For the text-containing cell, return its midpoint in (x, y) coordinate format. 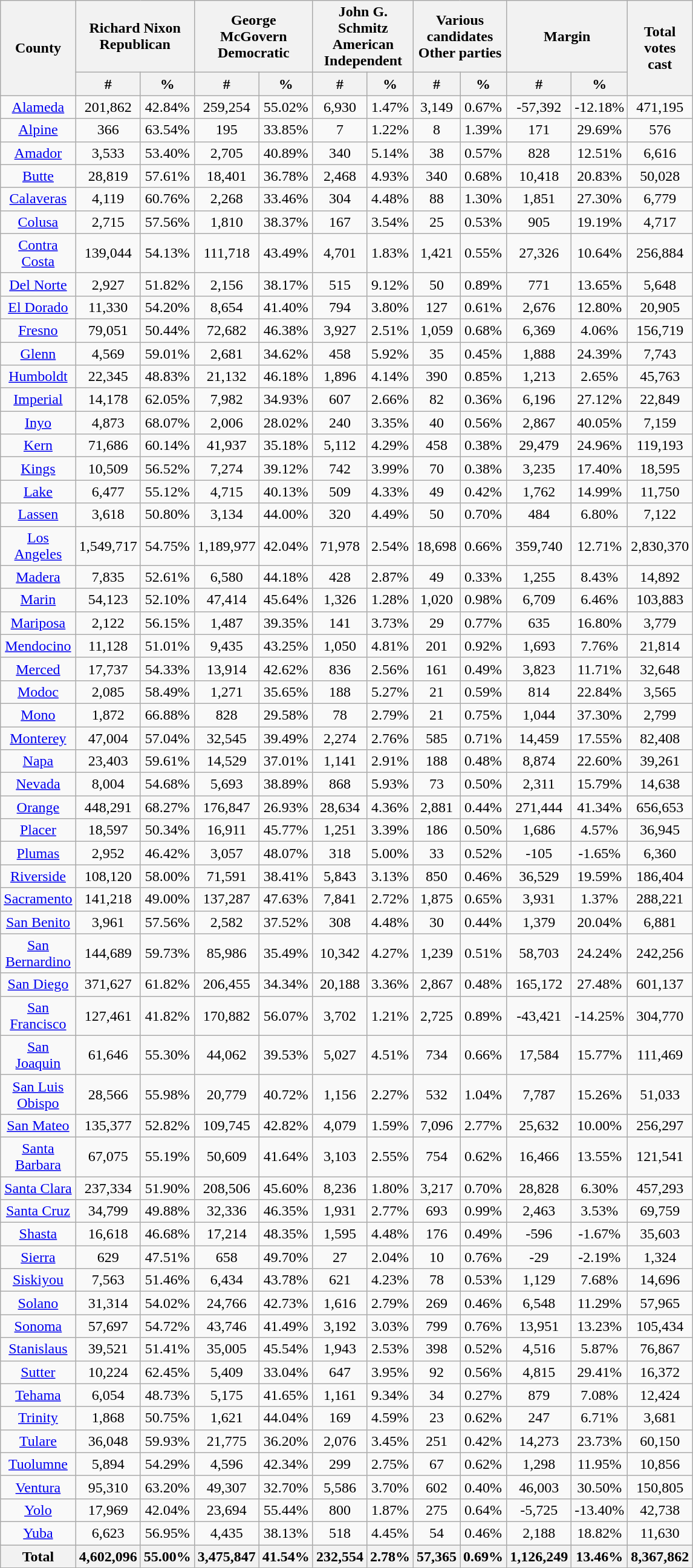
35 (437, 354)
54.02% (167, 1303)
251 (437, 1441)
6.30% (600, 1188)
1.80% (389, 1188)
2,006 (226, 423)
5,693 (226, 784)
1.47% (389, 107)
171 (539, 130)
28.02% (285, 423)
5,586 (340, 1487)
7.68% (600, 1280)
2,085 (108, 692)
2,676 (539, 307)
Ventura (38, 1487)
45,763 (660, 377)
Los Angeles (38, 545)
57.61% (167, 176)
3.95% (389, 1372)
16,618 (108, 1234)
7.08% (600, 1395)
3,235 (539, 469)
41,937 (226, 446)
58,703 (539, 953)
46.18% (285, 377)
49,307 (226, 1487)
201,862 (108, 107)
1,868 (108, 1418)
70 (437, 469)
59.01% (167, 354)
167 (340, 222)
6,616 (660, 153)
Mono (38, 715)
0.71% (484, 738)
0.27% (484, 1395)
56.15% (167, 623)
206,455 (226, 984)
Inyo (38, 423)
29.69% (600, 130)
390 (437, 377)
10.64% (600, 253)
51.46% (167, 1280)
38 (437, 153)
24.39% (600, 354)
2.75% (389, 1464)
Siskiyou (38, 1280)
22.84% (600, 692)
3.73% (389, 623)
1,693 (539, 646)
10 (437, 1257)
41.54% (285, 1556)
2,881 (437, 807)
76,867 (660, 1349)
14,529 (226, 761)
27 (340, 1257)
42.84% (167, 107)
54 (437, 1533)
55.98% (167, 1095)
55.00% (167, 1556)
45.60% (285, 1188)
8,004 (108, 784)
23.73% (600, 1441)
San Mateo (38, 1125)
320 (340, 515)
36,529 (539, 876)
51,033 (660, 1095)
34.62% (285, 354)
63.54% (167, 130)
85,986 (226, 953)
79,051 (108, 330)
29,479 (539, 446)
16,372 (660, 1372)
Orange (38, 807)
11,330 (108, 307)
1,810 (226, 222)
7,159 (660, 423)
38.37% (285, 222)
Kings (38, 469)
San Joaquin (38, 1055)
4.27% (389, 953)
2.66% (389, 400)
Amador (38, 153)
Merced (38, 669)
308 (340, 922)
1,324 (660, 1257)
-2.19% (600, 1257)
57,965 (660, 1303)
868 (340, 784)
127,461 (108, 1016)
42.82% (285, 1125)
Mendocino (38, 646)
38.13% (285, 1533)
43.49% (285, 253)
186,404 (660, 876)
0.40% (484, 1487)
2.51% (389, 330)
51.01% (167, 646)
3,475,847 (226, 1556)
457,293 (660, 1188)
18,401 (226, 176)
2,268 (226, 199)
44,062 (226, 1055)
5,409 (226, 1372)
359,740 (539, 545)
141 (340, 623)
Contra Costa (38, 253)
1,298 (539, 1464)
150,805 (660, 1487)
7,122 (660, 515)
29.58% (285, 715)
208,506 (226, 1188)
1,044 (539, 715)
156,719 (660, 330)
14,273 (539, 1441)
Plumas (38, 853)
4.45% (389, 1533)
Tuolumne (38, 1464)
794 (340, 307)
275 (437, 1510)
Kern (38, 446)
57.04% (167, 738)
0.51% (484, 953)
2,156 (226, 284)
20.04% (600, 922)
35,603 (660, 1234)
232,554 (340, 1556)
16,466 (539, 1156)
48.07% (285, 853)
36.20% (285, 1441)
2,311 (539, 784)
1,943 (340, 1349)
515 (340, 284)
8,654 (226, 307)
36,945 (660, 830)
201 (437, 646)
48.35% (285, 1234)
484 (539, 515)
Nevada (38, 784)
Sutter (38, 1372)
47,414 (226, 600)
2,274 (340, 738)
16.80% (600, 623)
6,477 (108, 492)
46,003 (539, 1487)
18,597 (108, 830)
36,048 (108, 1441)
1,487 (226, 623)
1,875 (437, 899)
621 (340, 1280)
1.21% (389, 1016)
3,961 (108, 922)
771 (539, 284)
0.69% (484, 1556)
105,434 (660, 1326)
4,435 (226, 1533)
0.98% (484, 600)
Sacramento (38, 899)
176 (437, 1234)
7.76% (600, 646)
40.05% (600, 423)
137,287 (226, 899)
Imperial (38, 400)
41.82% (167, 1016)
47,004 (108, 738)
0.64% (484, 1510)
Fresno (38, 330)
35.65% (285, 692)
39.35% (285, 623)
33.46% (285, 199)
52.82% (167, 1125)
0.67% (484, 107)
56.07% (285, 1016)
20,905 (660, 307)
0.59% (484, 692)
4.81% (389, 646)
6,881 (660, 922)
13.65% (600, 284)
2,705 (226, 153)
6,930 (340, 107)
32,545 (226, 738)
139,044 (108, 253)
11,750 (660, 492)
1,161 (340, 1395)
57,365 (437, 1556)
71,686 (108, 446)
50.75% (167, 1418)
170,882 (226, 1016)
14,892 (660, 577)
14.99% (600, 492)
51.82% (167, 284)
10,224 (108, 1372)
Margin (567, 36)
111,469 (660, 1055)
119,193 (660, 446)
2,463 (539, 1211)
6,548 (539, 1303)
161 (437, 669)
7,835 (108, 577)
Colusa (38, 222)
1.59% (389, 1125)
34 (437, 1395)
299 (340, 1464)
45.64% (285, 600)
13.23% (600, 1326)
37.30% (600, 715)
-13.40% (600, 1510)
-105 (539, 853)
8,874 (539, 761)
271,444 (539, 807)
29.41% (600, 1372)
1,549,717 (108, 545)
42.62% (285, 669)
247 (539, 1418)
Del Norte (38, 284)
3,779 (660, 623)
28,819 (108, 176)
0.99% (484, 1211)
141,218 (108, 899)
59.73% (167, 953)
1,126,249 (539, 1556)
15.79% (600, 784)
49.88% (167, 1211)
25 (437, 222)
635 (539, 623)
10.00% (600, 1125)
3.80% (389, 307)
55.19% (167, 1156)
7,982 (226, 400)
2,076 (340, 1441)
52.61% (167, 577)
3,103 (340, 1156)
Madera (38, 577)
28,828 (539, 1188)
1.30% (484, 199)
49.70% (285, 1257)
2.56% (389, 669)
754 (437, 1156)
68.27% (167, 807)
41.65% (285, 1395)
54.68% (167, 784)
Total (38, 1556)
92 (437, 1372)
2.65% (600, 377)
4,873 (108, 423)
109,745 (226, 1125)
73 (437, 784)
2.55% (389, 1156)
0.55% (484, 253)
55.30% (167, 1055)
656,653 (660, 807)
9,435 (226, 646)
Yuba (38, 1533)
4.23% (389, 1280)
3,618 (108, 515)
1,059 (437, 330)
1.87% (389, 1510)
Butte (38, 176)
27.30% (600, 199)
5,027 (340, 1055)
5.92% (389, 354)
3.03% (389, 1326)
3,702 (340, 1016)
11.95% (600, 1464)
0.92% (484, 646)
John G. SchmitzAmerican Independent (363, 36)
7,787 (539, 1095)
27.12% (600, 400)
1,595 (340, 1234)
-5,725 (539, 1510)
9.12% (389, 284)
29 (437, 623)
58.00% (167, 876)
4.33% (389, 492)
55.44% (285, 1510)
6,054 (108, 1395)
34.93% (285, 400)
50.44% (167, 330)
San Bernardino (38, 953)
30 (437, 922)
1,255 (539, 577)
26.93% (285, 807)
3,192 (340, 1326)
Lake (38, 492)
2,122 (108, 623)
1,189,977 (226, 545)
71,978 (340, 545)
4.36% (389, 807)
7,743 (660, 354)
21,814 (660, 646)
54.72% (167, 1326)
San Francisco (38, 1016)
San Diego (38, 984)
44.00% (285, 515)
24,766 (226, 1303)
41.64% (285, 1156)
66.88% (167, 715)
12.71% (600, 545)
50.34% (167, 830)
Marin (38, 600)
5,112 (340, 446)
1,050 (340, 646)
34.34% (285, 984)
61.82% (167, 984)
-12.18% (600, 107)
14,696 (660, 1280)
42,738 (660, 1510)
17,969 (108, 1510)
Shasta (38, 1234)
44.18% (285, 577)
Calaveras (38, 199)
4,079 (340, 1125)
43,746 (226, 1326)
15.77% (600, 1055)
3,149 (437, 107)
50.80% (167, 515)
57,697 (108, 1326)
62.45% (167, 1372)
2,681 (226, 354)
El Dorado (38, 307)
60.14% (167, 446)
3.54% (389, 222)
1,379 (539, 922)
22,345 (108, 377)
46.68% (167, 1234)
14,178 (108, 400)
3.36% (389, 984)
532 (437, 1095)
5,648 (660, 284)
Napa (38, 761)
7,563 (108, 1280)
165,172 (539, 984)
0.36% (484, 400)
5,175 (226, 1395)
2.54% (389, 545)
6,196 (539, 400)
1,851 (539, 199)
3,057 (226, 853)
14,638 (660, 784)
2.87% (389, 577)
33.04% (285, 1372)
576 (660, 130)
1,421 (437, 253)
169 (340, 1418)
7,096 (437, 1125)
135,377 (108, 1125)
23,694 (226, 1510)
33.85% (285, 130)
39.49% (285, 738)
10,856 (660, 1464)
471,195 (660, 107)
17,214 (226, 1234)
59.61% (167, 761)
68.07% (167, 423)
3.53% (600, 1211)
1,872 (108, 715)
49.00% (167, 899)
50,609 (226, 1156)
41.49% (285, 1326)
23 (437, 1418)
6,360 (660, 853)
15.26% (600, 1095)
San Luis Obispo (38, 1095)
56.95% (167, 1533)
4.06% (600, 330)
22,849 (660, 400)
63.20% (167, 1487)
41.34% (600, 807)
6,779 (660, 199)
48.73% (167, 1395)
11,128 (108, 646)
88 (437, 199)
2.27% (389, 1095)
6.46% (600, 600)
22.60% (600, 761)
11.29% (600, 1303)
3,927 (340, 330)
35.18% (285, 446)
Placer (38, 830)
41.40% (285, 307)
6,623 (108, 1533)
55.12% (167, 492)
Humboldt (38, 377)
69,759 (660, 1211)
0.65% (484, 899)
1,326 (340, 600)
1,141 (340, 761)
2,799 (660, 715)
Sierra (38, 1257)
1,020 (437, 600)
3,931 (539, 899)
61,646 (108, 1055)
46.38% (285, 330)
42.34% (285, 1464)
6,709 (539, 600)
1.37% (600, 899)
366 (108, 130)
6.80% (600, 515)
45.54% (285, 1349)
67,075 (108, 1156)
4.59% (389, 1418)
11,630 (660, 1533)
742 (340, 469)
0.57% (484, 153)
54.20% (167, 307)
12,424 (660, 1395)
40 (437, 423)
33 (437, 853)
67 (437, 1464)
28,634 (340, 807)
45.77% (285, 830)
Santa Cruz (38, 1211)
836 (340, 669)
Yolo (38, 1510)
240 (340, 423)
428 (340, 577)
0.61% (484, 307)
Alameda (38, 107)
13,914 (226, 669)
Alpine (38, 130)
269 (437, 1303)
1,621 (226, 1418)
3,681 (660, 1418)
32,336 (226, 1211)
3.99% (389, 469)
Glenn (38, 354)
-1.65% (600, 853)
4.57% (600, 830)
12.51% (600, 153)
2.78% (389, 1556)
55.02% (285, 107)
21,132 (226, 377)
-14.25% (600, 1016)
7,841 (340, 899)
82 (437, 400)
256,297 (660, 1125)
38.89% (285, 784)
21,775 (226, 1441)
51.90% (167, 1188)
800 (340, 1510)
629 (108, 1257)
2.91% (389, 761)
1.04% (484, 1095)
1,213 (539, 377)
8,236 (340, 1188)
2,927 (108, 284)
4,602,096 (108, 1556)
509 (340, 492)
5.87% (600, 1349)
1,931 (340, 1211)
4,596 (226, 1464)
2.53% (389, 1349)
2,725 (437, 1016)
19.19% (600, 222)
17.55% (600, 738)
1,156 (340, 1095)
186 (437, 830)
304,770 (660, 1016)
237,334 (108, 1188)
103,883 (660, 600)
879 (539, 1395)
54.33% (167, 669)
693 (437, 1211)
3.35% (389, 423)
1,239 (437, 953)
1,251 (340, 830)
38.41% (285, 876)
17,584 (539, 1055)
13.55% (600, 1156)
2.04% (389, 1257)
1.28% (389, 600)
38.17% (285, 284)
54,123 (108, 600)
71,591 (226, 876)
51.41% (167, 1349)
1.22% (389, 130)
2.72% (389, 899)
318 (340, 853)
Lassen (38, 515)
1,762 (539, 492)
3,533 (108, 153)
43.78% (285, 1280)
0.33% (484, 577)
3,134 (226, 515)
17,737 (108, 669)
Richard NixonRepublican (135, 36)
25,632 (539, 1125)
6,434 (226, 1280)
0.75% (484, 715)
6.71% (600, 1418)
2,582 (226, 922)
127 (437, 307)
121,541 (660, 1156)
14,459 (539, 738)
-29 (539, 1257)
6,369 (539, 330)
37.52% (285, 922)
144,689 (108, 953)
Tehama (38, 1395)
82,408 (660, 738)
Santa Clara (38, 1188)
3.45% (389, 1441)
4,569 (108, 354)
10,342 (340, 953)
5,894 (108, 1464)
Stanislaus (38, 1349)
54.13% (167, 253)
8 (437, 130)
13,951 (539, 1326)
28,566 (108, 1095)
7 (340, 130)
30.50% (600, 1487)
195 (226, 130)
32.70% (285, 1487)
40.72% (285, 1095)
Mariposa (38, 623)
1,686 (539, 830)
-57,392 (539, 107)
5.14% (389, 153)
27,326 (539, 253)
18,595 (660, 469)
39,521 (108, 1349)
905 (539, 222)
-1.67% (600, 1234)
799 (437, 1326)
12.80% (600, 307)
39,261 (660, 761)
24.96% (600, 446)
20.83% (600, 176)
602 (437, 1487)
35.49% (285, 953)
850 (437, 876)
5.93% (389, 784)
18.82% (600, 1533)
18,698 (437, 545)
448,291 (108, 807)
37.01% (285, 761)
Trinity (38, 1418)
39.12% (285, 469)
20,779 (226, 1095)
0.85% (484, 377)
47.51% (167, 1257)
44.04% (285, 1418)
0.45% (484, 354)
53.40% (167, 153)
Sonoma (38, 1326)
647 (340, 1372)
Tulare (38, 1441)
23,403 (108, 761)
607 (340, 400)
304 (340, 199)
518 (340, 1533)
3,823 (539, 669)
10,418 (539, 176)
288,221 (660, 899)
13.46% (600, 1556)
2,830,370 (660, 545)
601,137 (660, 984)
40.89% (285, 153)
3.70% (389, 1487)
72,682 (226, 330)
58.49% (167, 692)
59.93% (167, 1441)
585 (437, 738)
54.75% (167, 545)
56.52% (167, 469)
-596 (539, 1234)
1,888 (539, 354)
43.25% (285, 646)
48.83% (167, 377)
658 (226, 1257)
17.40% (600, 469)
-43,421 (539, 1016)
62.05% (167, 400)
4,119 (108, 199)
46.42% (167, 853)
242,256 (660, 953)
4,516 (539, 1349)
3.39% (389, 830)
108,120 (108, 876)
734 (437, 1055)
4,815 (539, 1372)
Various candidatesOther parties (460, 36)
4.14% (389, 377)
34,799 (108, 1211)
1,616 (340, 1303)
Riverside (38, 876)
Monterey (38, 738)
95,310 (108, 1487)
47.63% (285, 899)
3.13% (389, 876)
2,715 (108, 222)
4,701 (340, 253)
36.78% (285, 176)
6,580 (226, 577)
8.43% (600, 577)
3,565 (660, 692)
2.76% (389, 738)
George McGovernDemocratic (253, 36)
39.53% (285, 1055)
111,718 (226, 253)
259,254 (226, 107)
50,028 (660, 176)
7,274 (226, 469)
42.73% (285, 1303)
398 (437, 1349)
32,648 (660, 669)
11.71% (600, 669)
19.59% (600, 876)
46.35% (285, 1211)
4.93% (389, 176)
8,367,862 (660, 1556)
Solano (38, 1303)
1,129 (539, 1280)
24.24% (600, 953)
5.00% (389, 853)
176,847 (226, 807)
4.51% (389, 1055)
16,911 (226, 830)
County (38, 48)
5,843 (340, 876)
Modoc (38, 692)
60,150 (660, 1441)
2,468 (340, 176)
27.48% (600, 984)
2,952 (108, 853)
35,005 (226, 1349)
4.29% (389, 446)
31,314 (108, 1303)
1,271 (226, 692)
814 (539, 692)
371,627 (108, 984)
San Benito (38, 922)
2,188 (539, 1533)
Total votes cast (660, 48)
9.34% (389, 1395)
20,188 (340, 984)
3,217 (437, 1188)
5.27% (389, 692)
4,717 (660, 222)
4,715 (226, 492)
0.77% (484, 623)
1.39% (484, 130)
54.29% (167, 1464)
1,896 (340, 377)
60.76% (167, 199)
52.10% (167, 600)
4.49% (389, 515)
40.13% (285, 492)
Santa Barbara (38, 1156)
256,884 (660, 253)
10,509 (108, 469)
1.83% (389, 253)
